Capture the cell that displays the provided text and extract its [X, Y] central coordinate. 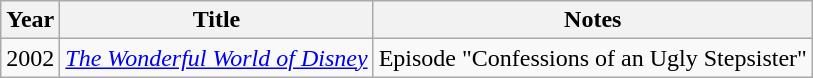
The Wonderful World of Disney [216, 58]
Title [216, 20]
2002 [30, 58]
Year [30, 20]
Episode "Confessions of an Ugly Stepsister" [592, 58]
Notes [592, 20]
